Identify which cell holds the provided text, then report its [X, Y] central coordinate. 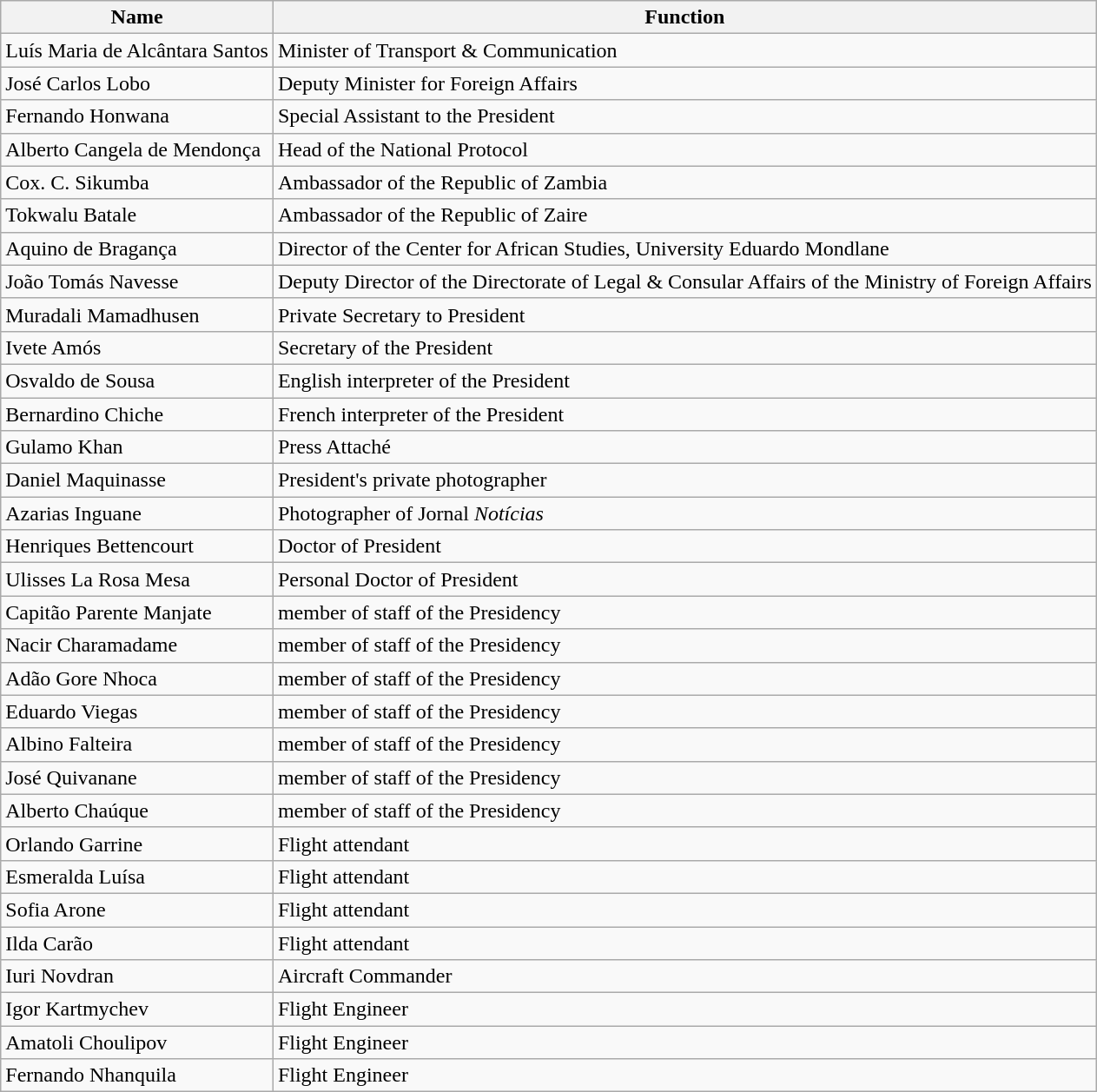
Minister of Transport & Communication [684, 50]
Aquino de Bragança [137, 248]
Iuri Novdran [137, 976]
Special Assistant to the President [684, 116]
President's private photographer [684, 480]
Esmeralda Luísa [137, 877]
Photographer of Jornal Notícias [684, 513]
Ulisses La Rosa Mesa [137, 579]
Ambassador of the Republic of Zaire [684, 215]
Fernando Nhanquila [137, 1075]
Muradali Mamadhusen [137, 314]
Press Attaché [684, 447]
Director of the Center for African Studies, University Eduardo Mondlane [684, 248]
Ilda Carão [137, 943]
Daniel Maquinasse [137, 480]
Name [137, 17]
Personal Doctor of President [684, 579]
Orlando Garrine [137, 844]
Alberto Chaúque [137, 811]
José Quivanane [137, 778]
English interpreter of the President [684, 381]
Amatoli Choulipov [137, 1042]
Private Secretary to President [684, 314]
Luís Maria de Alcântara Santos [137, 50]
Eduardo Viegas [137, 711]
Tokwalu Batale [137, 215]
Alberto Cangela de Mendonça [137, 149]
Fernando Honwana [137, 116]
Adão Gore Nhoca [137, 678]
Cox. C. Sikumba [137, 182]
French interpreter of the President [684, 414]
Gulamo Khan [137, 447]
Capitão Parente Manjate [137, 612]
Albino Falteira [137, 745]
Head of the National Protocol [684, 149]
Aircraft Commander [684, 976]
Function [684, 17]
Azarias Inguane [137, 513]
Ivete Amós [137, 347]
José Carlos Lobo [137, 83]
João Tomás Navesse [137, 281]
Bernardino Chiche [137, 414]
Igor Kartmychev [137, 1009]
Doctor of President [684, 546]
Secretary of the President [684, 347]
Osvaldo de Sousa [137, 381]
Deputy Director of the Directorate of Legal & Consular Affairs of the Ministry of Foreign Affairs [684, 281]
Henriques Bettencourt [137, 546]
Nacir Charamadame [137, 645]
Sofia Arone [137, 910]
Ambassador of the Republic of Zambia [684, 182]
Deputy Minister for Foreign Affairs [684, 83]
